Locate the cell with the specified text and output its [X, Y] center coordinate. 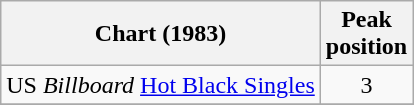
US Billboard Hot Black Singles [161, 85]
Chart (1983) [161, 34]
Peakposition [366, 34]
3 [366, 85]
